Capture the cell that displays the provided text and extract its [x, y] central coordinate. 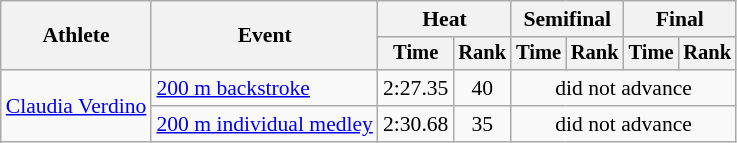
200 m individual medley [264, 124]
Athlete [76, 36]
Event [264, 36]
2:27.35 [416, 88]
35 [482, 124]
200 m backstroke [264, 88]
40 [482, 88]
Final [680, 19]
Heat [444, 19]
Claudia Verdino [76, 106]
2:30.68 [416, 124]
Semifinal [567, 19]
